Detect which cell encompasses the target text, then output its [x, y] center coordinate. 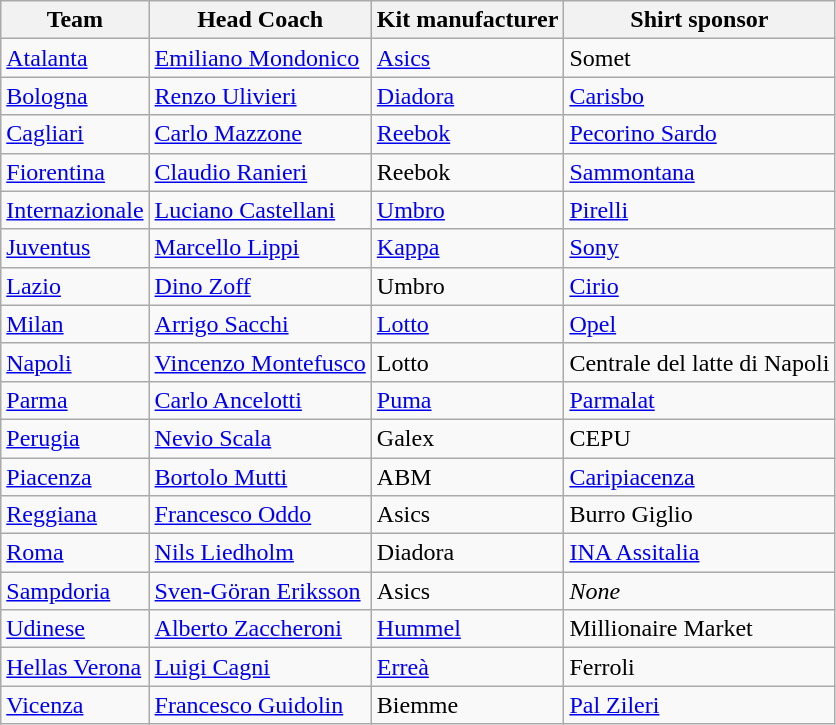
Luigi Cagni [260, 667]
Carlo Ancelotti [260, 400]
Somet [700, 58]
Cagliari [75, 134]
Team [75, 20]
Shirt sponsor [700, 20]
Kit manufacturer [468, 20]
Pirelli [700, 210]
Ferroli [700, 667]
Cirio [700, 286]
INA Assitalia [700, 553]
Claudio Ranieri [260, 172]
Kappa [468, 248]
Bortolo Mutti [260, 477]
Dino Zoff [260, 286]
Marcello Lippi [260, 248]
Head Coach [260, 20]
Francesco Guidolin [260, 705]
Vincenzo Montefusco [260, 362]
Opel [700, 324]
None [700, 591]
Arrigo Sacchi [260, 324]
Erreà [468, 667]
Milan [75, 324]
Reggiana [75, 515]
Pecorino Sardo [700, 134]
Centrale del latte di Napoli [700, 362]
Nevio Scala [260, 438]
Caripiacenza [700, 477]
Sammontana [700, 172]
Fiorentina [75, 172]
Francesco Oddo [260, 515]
Puma [468, 400]
Burro Giglio [700, 515]
Carisbo [700, 96]
ABM [468, 477]
Lazio [75, 286]
Alberto Zaccheroni [260, 629]
Internazionale [75, 210]
Juventus [75, 248]
Hummel [468, 629]
Parma [75, 400]
Hellas Verona [75, 667]
Renzo Ulivieri [260, 96]
Udinese [75, 629]
Sampdoria [75, 591]
Carlo Mazzone [260, 134]
Pal Zileri [700, 705]
Bologna [75, 96]
Perugia [75, 438]
Nils Liedholm [260, 553]
Sven-Göran Eriksson [260, 591]
Emiliano Mondonico [260, 58]
CEPU [700, 438]
Roma [75, 553]
Biemme [468, 705]
Vicenza [75, 705]
Piacenza [75, 477]
Sony [700, 248]
Galex [468, 438]
Parmalat [700, 400]
Millionaire Market [700, 629]
Luciano Castellani [260, 210]
Napoli [75, 362]
Atalanta [75, 58]
